For the text-containing cell, return its midpoint in (x, y) coordinate format. 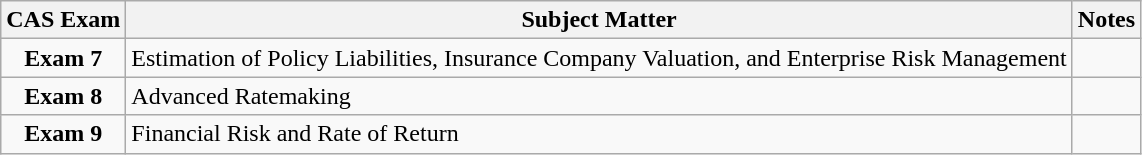
Financial Risk and Rate of Return (599, 134)
Estimation of Policy Liabilities, Insurance Company Valuation, and Enterprise Risk Management (599, 58)
Notes (1106, 20)
CAS Exam (64, 20)
Exam 8 (64, 96)
Exam 9 (64, 134)
Advanced Ratemaking (599, 96)
Exam 7 (64, 58)
Subject Matter (599, 20)
